Detect which cell encompasses the target text, then output its (x, y) center coordinate. 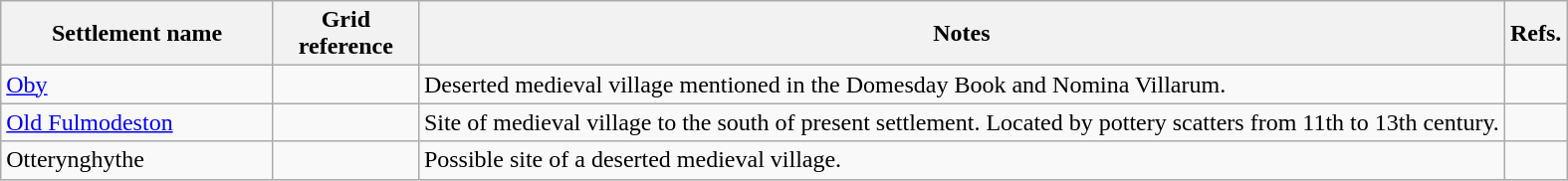
Oby (137, 85)
Site of medieval village to the south of present settlement. Located by pottery scatters from 11th to 13th century. (962, 122)
Deserted medieval village mentioned in the Domesday Book and Nomina Villarum. (962, 85)
Possible site of a deserted medieval village. (962, 160)
Settlement name (137, 34)
Grid reference (345, 34)
Old Fulmodeston (137, 122)
Notes (962, 34)
Refs. (1535, 34)
Otterynghythe (137, 160)
